Detect which cell encompasses the target text, then output its (X, Y) center coordinate. 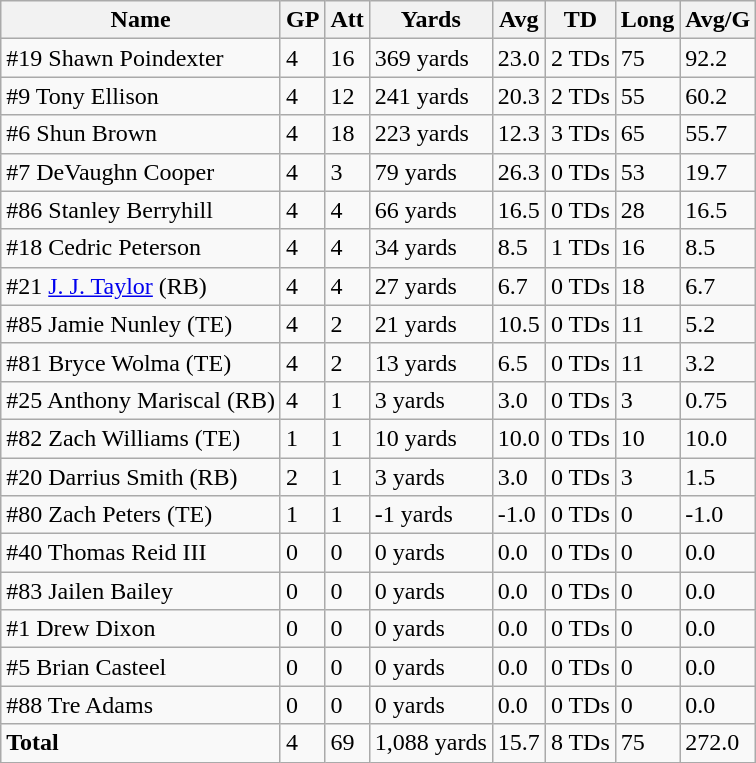
Long (647, 20)
Avg/G (718, 20)
241 yards (430, 96)
19.7 (718, 172)
Yards (430, 20)
#1 Drew Dixon (141, 629)
223 yards (430, 134)
#6 Shun Brown (141, 134)
1 TDs (580, 248)
15.7 (518, 743)
#40 Thomas Reid III (141, 553)
#5 Brian Casteel (141, 667)
20.3 (518, 96)
13 yards (430, 362)
1,088 yards (430, 743)
272.0 (718, 743)
10.5 (518, 324)
0.75 (718, 400)
#85 Jamie Nunley (TE) (141, 324)
TD (580, 20)
Avg (518, 20)
12.3 (518, 134)
21 yards (430, 324)
#86 Stanley Berryhill (141, 210)
3 TDs (580, 134)
#18 Cedric Peterson (141, 248)
55.7 (718, 134)
34 yards (430, 248)
GP (302, 20)
#88 Tre Adams (141, 705)
#25 Anthony Mariscal (RB) (141, 400)
1.5 (718, 477)
10 (647, 438)
3.2 (718, 362)
Att (347, 20)
5.2 (718, 324)
6.5 (518, 362)
23.0 (518, 58)
#83 Jailen Bailey (141, 591)
Total (141, 743)
#21 J. J. Taylor (RB) (141, 286)
10 yards (430, 438)
#19 Shawn Poindexter (141, 58)
28 (647, 210)
#20 Darrius Smith (RB) (141, 477)
369 yards (430, 58)
Name (141, 20)
92.2 (718, 58)
#9 Tony Ellison (141, 96)
12 (347, 96)
#81 Bryce Wolma (TE) (141, 362)
66 yards (430, 210)
65 (647, 134)
-1 yards (430, 515)
69 (347, 743)
27 yards (430, 286)
60.2 (718, 96)
#80 Zach Peters (TE) (141, 515)
#82 Zach Williams (TE) (141, 438)
8 TDs (580, 743)
26.3 (518, 172)
79 yards (430, 172)
55 (647, 96)
53 (647, 172)
#7 DeVaughn Cooper (141, 172)
